Capture the cell that displays the provided text and extract its [x, y] central coordinate. 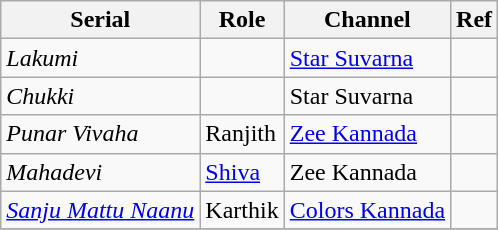
Serial [100, 20]
Colors Kannada [367, 210]
Chukki [100, 96]
Role [242, 20]
Shiva [242, 172]
Ranjith [242, 134]
Sanju Mattu Naanu [100, 210]
Ref [474, 20]
Mahadevi [100, 172]
Lakumi [100, 58]
Karthik [242, 210]
Punar Vivaha [100, 134]
Channel [367, 20]
